Pinpoint the cell where the given text exists, returning its [X, Y] midpoint coordinate. 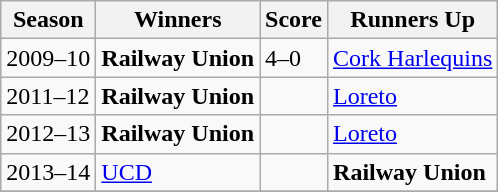
2012–13 [48, 134]
4–0 [294, 58]
Winners [178, 20]
Season [48, 20]
2011–12 [48, 96]
Score [294, 20]
Runners Up [413, 20]
2009–10 [48, 58]
Cork Harlequins [413, 58]
2013–14 [48, 172]
UCD [178, 172]
